From the cell containing the given text, extract its center point as (X, Y) coordinate. 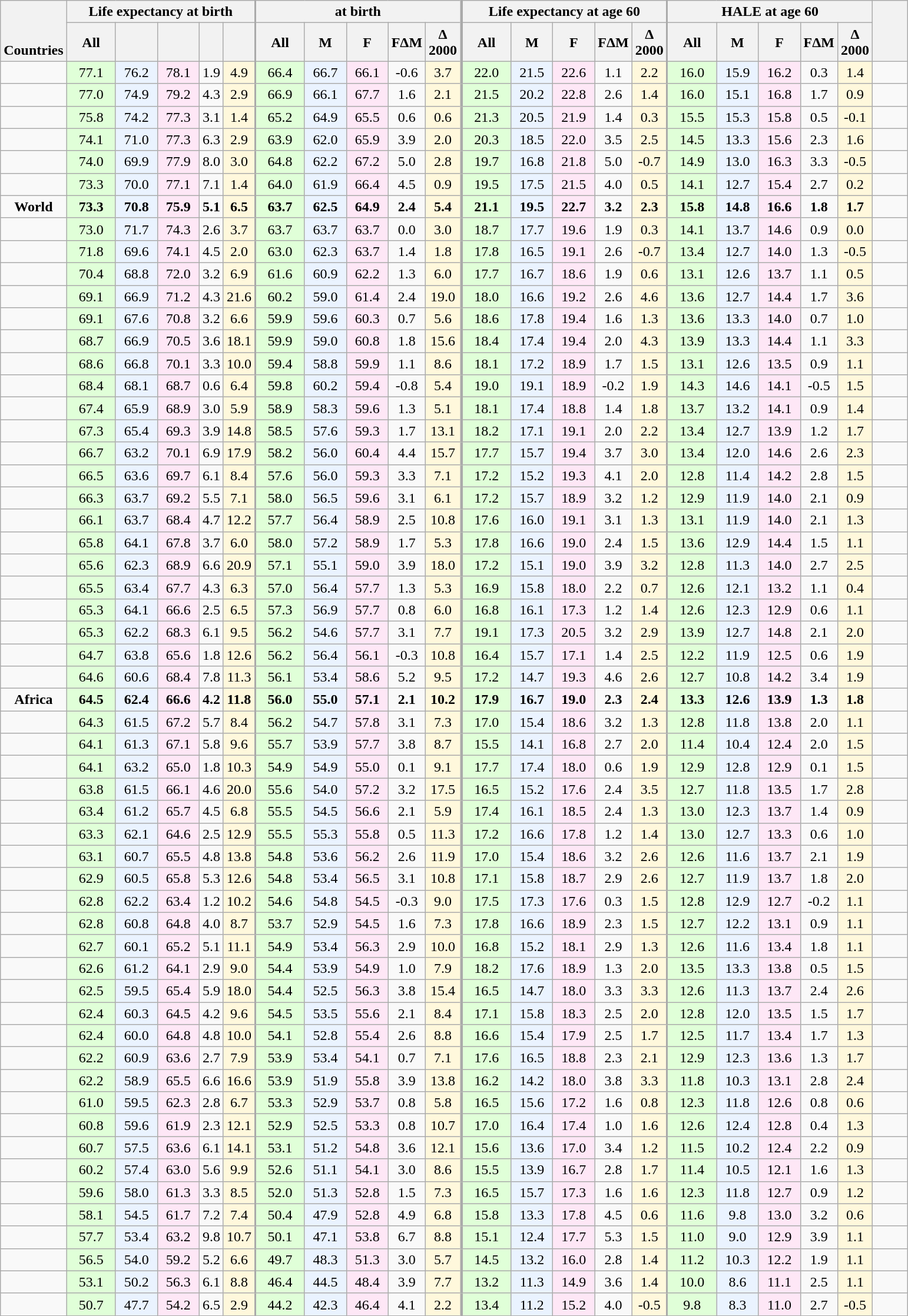
62.7 (91, 946)
64.0 (280, 184)
60.5 (137, 879)
21.3 (486, 117)
50.7 (91, 1304)
63.1 (91, 856)
66.5 (91, 476)
51.1 (325, 1170)
67.6 (137, 319)
62.1 (137, 834)
20.9 (239, 565)
54.2 (178, 1304)
19.7 (486, 162)
73.0 (91, 229)
Africa (34, 700)
55.3 (325, 834)
50.2 (137, 1282)
70.5 (178, 341)
64.7 (91, 655)
77.0 (91, 95)
60.0 (137, 1036)
11.5 (692, 1148)
HALE at age 60 (770, 12)
58.3 (325, 408)
59.2 (178, 1259)
22.7 (574, 207)
20.2 (532, 95)
69.9 (137, 162)
57.8 (367, 722)
at birth (358, 12)
67.4 (91, 408)
59.8 (280, 386)
60.6 (137, 677)
7.2 (211, 1215)
78.1 (178, 72)
71.2 (178, 296)
53.8 (367, 1237)
11.7 (737, 1036)
9.9 (239, 1170)
6.4 (239, 386)
8.3 (737, 1304)
19.2 (574, 296)
64.3 (91, 722)
48.3 (325, 1259)
74.9 (137, 95)
57.4 (137, 1170)
55.1 (325, 565)
61.6 (280, 274)
72.0 (178, 274)
58.1 (91, 1215)
7.4 (239, 1215)
67.1 (178, 745)
55.7 (280, 745)
69.2 (178, 498)
18.4 (486, 341)
Life expectancy at birth (161, 12)
58.5 (280, 431)
10.5 (737, 1170)
47.9 (325, 1215)
47.1 (325, 1237)
57.0 (280, 587)
62.0 (325, 139)
58.6 (367, 677)
49.7 (280, 1259)
63.9 (280, 139)
68.8 (137, 274)
22.8 (574, 95)
4.7 (211, 520)
7.8 (211, 677)
14.3 (692, 386)
58.8 (325, 364)
52.6 (280, 1170)
20.3 (486, 139)
4.4 (406, 453)
51.2 (325, 1148)
22.6 (574, 72)
65.7 (178, 812)
57.5 (137, 1148)
57.3 (280, 610)
75.8 (91, 117)
9.1 (444, 767)
18.3 (574, 1013)
66.8 (137, 364)
21.6 (239, 296)
77.9 (178, 162)
56.6 (367, 812)
71.8 (91, 251)
0.2 (855, 184)
62.6 (91, 968)
8.0 (211, 162)
69.3 (178, 431)
50.1 (280, 1237)
16.9 (486, 587)
55.4 (367, 1036)
Countries (34, 31)
53.5 (325, 1013)
52.0 (280, 1192)
69.6 (137, 251)
-0.6 (406, 72)
62.9 (91, 879)
21.8 (574, 162)
53.6 (325, 856)
65.0 (178, 767)
51.9 (325, 1081)
71.0 (137, 139)
19.6 (574, 229)
60.1 (137, 946)
66.3 (91, 498)
67.3 (91, 431)
15.3 (737, 117)
5.5 (211, 498)
68.1 (137, 386)
10.4 (737, 745)
68.6 (91, 364)
15.9 (737, 72)
16.3 (780, 162)
61.7 (178, 1215)
71.7 (137, 229)
44.2 (280, 1304)
21.9 (574, 117)
74.2 (137, 117)
-0.8 (406, 386)
42.3 (325, 1304)
48.4 (367, 1282)
70.4 (91, 274)
-0.1 (855, 117)
63.3 (91, 834)
75.9 (178, 207)
61.0 (91, 1103)
79.2 (178, 95)
8.5 (239, 1192)
68.3 (178, 632)
74.3 (178, 229)
54.7 (325, 722)
70.0 (137, 184)
58.2 (280, 453)
44.5 (325, 1282)
56.9 (325, 610)
69.7 (178, 476)
Life expectancy at age 60 (564, 12)
76.2 (137, 72)
74.0 (91, 162)
60.4 (367, 453)
47.7 (137, 1304)
61.4 (367, 296)
20.0 (239, 789)
World (34, 207)
67.8 (178, 543)
50.4 (280, 1215)
21.1 (486, 207)
